Capture the cell that displays the provided text and extract its [x, y] central coordinate. 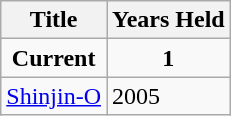
Current [54, 58]
1 [168, 58]
Years Held [168, 20]
Title [54, 20]
Shinjin-O [54, 96]
2005 [168, 96]
